Locate the cell with the specified text and output its (x, y) center coordinate. 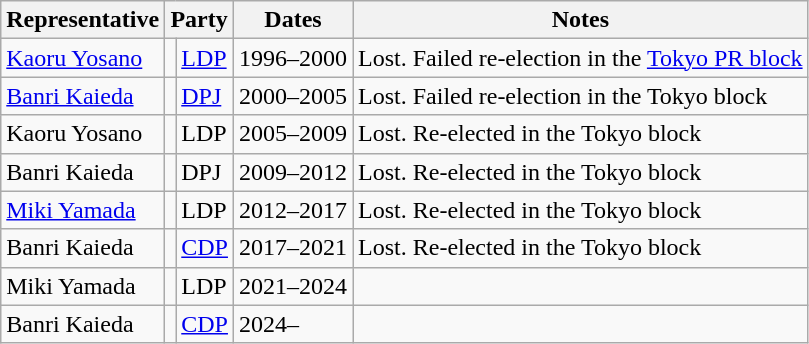
Lost. Failed re-election in the Tokyo PR block (581, 58)
Representative (83, 20)
2000–2005 (292, 96)
2024– (292, 324)
Lost. Failed re-election in the Tokyo block (581, 96)
1996–2000 (292, 58)
2021–2024 (292, 286)
2012–2017 (292, 210)
Party (200, 20)
Dates (292, 20)
2005–2009 (292, 134)
2017–2021 (292, 248)
2009–2012 (292, 172)
Notes (581, 20)
